Scan for the cell matching the given text and deliver its (x, y) coordinate at center. 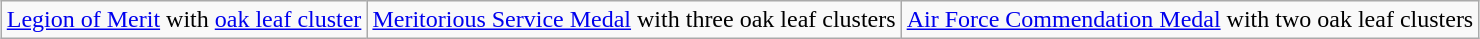
Legion of Merit with oak leaf cluster (184, 20)
Meritorious Service Medal with three oak leaf clusters (634, 20)
Air Force Commendation Medal with two oak leaf clusters (1190, 20)
